Output the (x, y) coordinate of the center of the cell containing the given text.  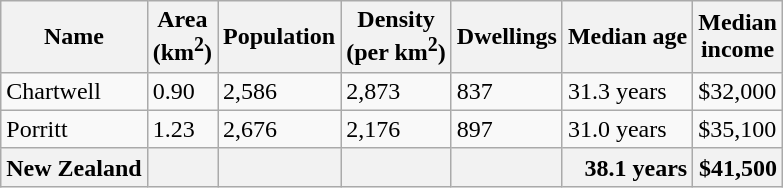
31.3 years (627, 91)
$32,000 (738, 91)
$41,500 (738, 167)
Name (74, 37)
Dwellings (506, 37)
1.23 (182, 129)
837 (506, 91)
Area(km2) (182, 37)
2,176 (396, 129)
31.0 years (627, 129)
Chartwell (74, 91)
Porritt (74, 129)
New Zealand (74, 167)
0.90 (182, 91)
2,676 (280, 129)
2,586 (280, 91)
$35,100 (738, 129)
Density(per km2) (396, 37)
38.1 years (627, 167)
Medianincome (738, 37)
Population (280, 37)
897 (506, 129)
Median age (627, 37)
2,873 (396, 91)
